Find where the given text appears and provide that cell's center as (X, Y) coordinate. 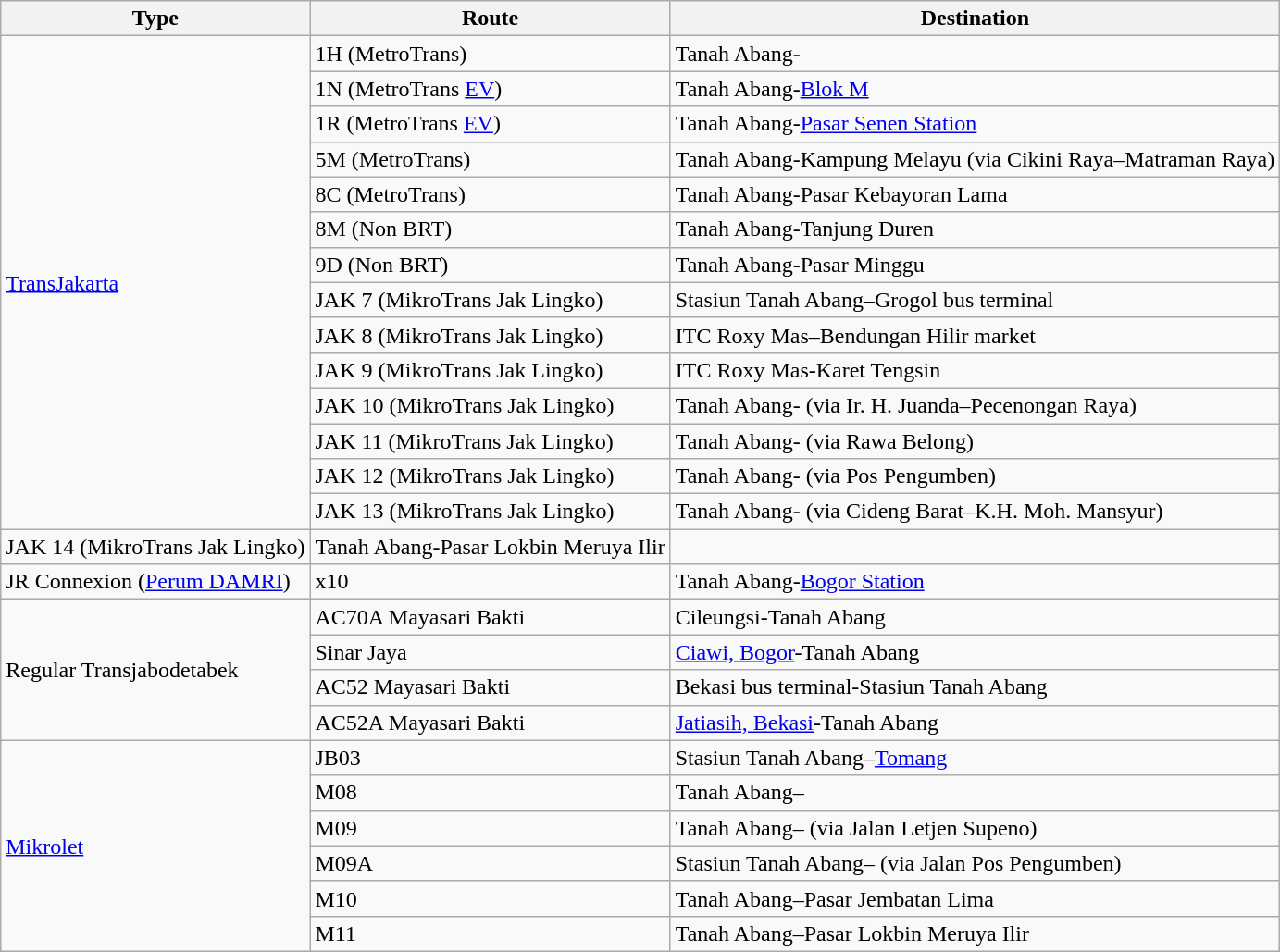
Cileungsi-Tanah Abang (976, 617)
TransJakarta (155, 283)
Stasiun Tanah Abang– (via Jalan Pos Pengumben) (976, 863)
JAK 10 (MikroTrans Jak Lingko) (491, 405)
Tanah Abang-Pasar Senen Station (976, 124)
JAK 8 (MikroTrans Jak Lingko) (491, 335)
M09A (491, 863)
Tanah Abang-Pasar Minggu (976, 265)
Tanah Abang- (via Pos Pengumben) (976, 476)
8C (MetroTrans) (491, 194)
Mikrolet (155, 846)
Tanah Abang- (via Ir. H. Juanda–Pecenongan Raya) (976, 405)
Stasiun Tanah Abang–Tomang (976, 758)
JAK 11 (MikroTrans Jak Lingko) (491, 441)
Tanah Abang– (976, 793)
JAK 12 (MikroTrans Jak Lingko) (491, 476)
AC52A Mayasari Bakti (491, 723)
Ciawi, Bogor-Tanah Abang (976, 652)
Tanah Abang-Pasar Lokbin Meruya Ilir (491, 547)
M10 (491, 898)
Tanah Abang– (via Jalan Letjen Supeno) (976, 828)
M11 (491, 933)
JAK 9 (MikroTrans Jak Lingko) (491, 370)
5M (MetroTrans) (491, 159)
1H (MetroTrans) (491, 54)
M08 (491, 793)
JAK 7 (MikroTrans Jak Lingko) (491, 300)
Tanah Abang- (via Rawa Belong) (976, 441)
Destination (976, 19)
AC70A Mayasari Bakti (491, 617)
x10 (491, 582)
Jatiasih, Bekasi-Tanah Abang (976, 723)
JB03 (491, 758)
Tanah Abang-Pasar Kebayoran Lama (976, 194)
Route (491, 19)
Tanah Abang- (976, 54)
Regular Transjabodetabek (155, 670)
JAK 13 (MikroTrans Jak Lingko) (491, 512)
AC52 Mayasari Bakti (491, 687)
8M (Non BRT) (491, 229)
JR Connexion (Perum DAMRI) (155, 582)
Tanah Abang- (via Cideng Barat–K.H. Moh. Mansyur) (976, 512)
Tanah Abang-Blok M (976, 89)
Tanah Abang–Pasar Jembatan Lima (976, 898)
ITC Roxy Mas–Bendungan Hilir market (976, 335)
9D (Non BRT) (491, 265)
ITC Roxy Mas-Karet Tengsin (976, 370)
Tanah Abang-Bogor Station (976, 582)
M09 (491, 828)
Bekasi bus terminal-Stasiun Tanah Abang (976, 687)
Tanah Abang-Kampung Melayu (via Cikini Raya–Matraman Raya) (976, 159)
1R (MetroTrans EV) (491, 124)
Sinar Jaya (491, 652)
Stasiun Tanah Abang–Grogol bus terminal (976, 300)
JAK 14 (MikroTrans Jak Lingko) (155, 547)
1N (MetroTrans EV) (491, 89)
Tanah Abang-Tanjung Duren (976, 229)
Tanah Abang–Pasar Lokbin Meruya Ilir (976, 933)
Type (155, 19)
